Identify which cell holds the provided text, then report its [x, y] central coordinate. 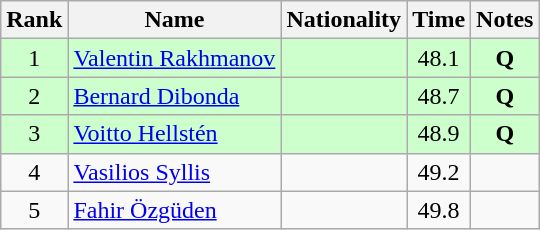
4 [34, 172]
Name [174, 20]
1 [34, 58]
Notes [505, 20]
Fahir Özgüden [174, 210]
2 [34, 96]
49.8 [439, 210]
Bernard Dibonda [174, 96]
Rank [34, 20]
Valentin Rakhmanov [174, 58]
5 [34, 210]
48.1 [439, 58]
Voitto Hellstén [174, 134]
3 [34, 134]
Nationality [344, 20]
Time [439, 20]
48.7 [439, 96]
49.2 [439, 172]
Vasilios Syllis [174, 172]
48.9 [439, 134]
